Locate the cell with the specified text and output its [x, y] center coordinate. 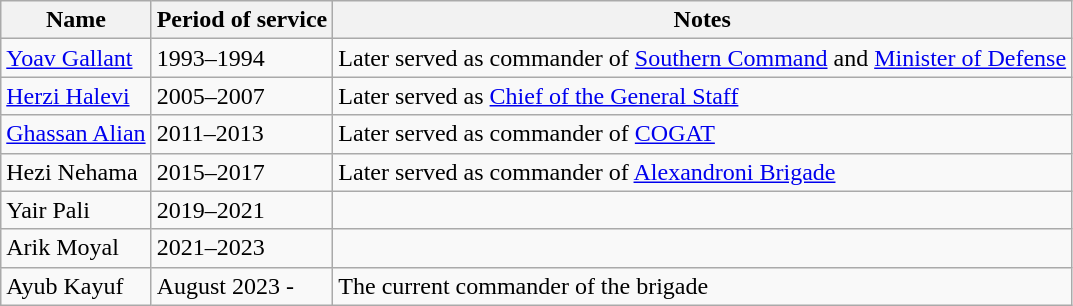
Later served as commander of Southern Command and Minister of Defense [702, 58]
Later served as commander of Alexandroni Brigade [702, 172]
Period of service [242, 20]
Ayub Kayuf [76, 286]
1993–1994 [242, 58]
2019–2021 [242, 210]
Hezi Nehama [76, 172]
Name [76, 20]
2015–2017 [242, 172]
Herzi Halevi [76, 96]
The current commander of the brigade [702, 286]
2005–2007 [242, 96]
Later served as Chief of the General Staff [702, 96]
Notes [702, 20]
Yair Pali [76, 210]
2021–2023 [242, 248]
Arik Moyal [76, 248]
August 2023 - [242, 286]
Yoav Gallant [76, 58]
Later served as commander of COGAT [702, 134]
Ghassan Alian [76, 134]
2011–2013 [242, 134]
